Capture the cell that displays the provided text and extract its (x, y) central coordinate. 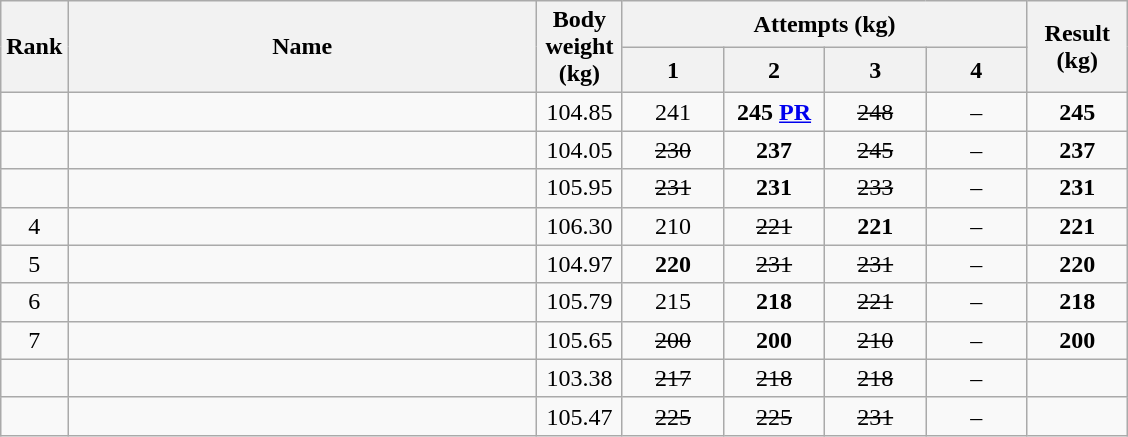
Name (302, 47)
104.85 (579, 112)
104.05 (579, 150)
1 (672, 70)
215 (672, 302)
Attempts (kg) (824, 24)
105.79 (579, 302)
248 (876, 112)
245 PR (774, 112)
6 (34, 302)
233 (876, 188)
241 (672, 112)
106.30 (579, 226)
105.95 (579, 188)
105.65 (579, 340)
230 (672, 150)
5 (34, 264)
217 (672, 378)
105.47 (579, 416)
104.97 (579, 264)
2 (774, 70)
Rank (34, 47)
Body weight (kg) (579, 47)
103.38 (579, 378)
7 (34, 340)
Result (kg) (1078, 47)
3 (876, 70)
